Extract the [X, Y] coordinate from the center of the cell holding the provided text.  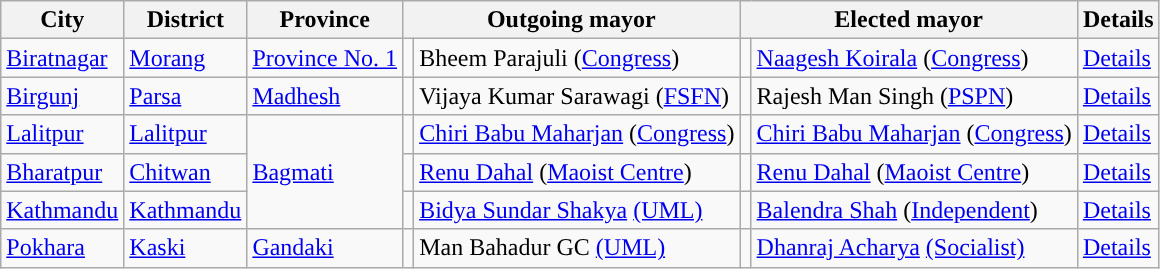
Outgoing mayor [572, 20]
Pokhara [62, 248]
Vijaya Kumar Sarawagi (FSFN) [577, 96]
Balendra Shah (Independent) [914, 210]
Bheem Parajuli (Congress) [577, 58]
City [62, 20]
Elected mayor [908, 20]
Kaski [186, 248]
Naagesh Koirala (Congress) [914, 58]
Bidya Sundar Shakya (UML) [577, 210]
Province [325, 20]
Parsa [186, 96]
Province No. 1 [325, 58]
Rajesh Man Singh (PSPN) [914, 96]
District [186, 20]
Morang [186, 58]
Bagmati [325, 172]
Man Bahadur GC (UML) [577, 248]
Dhanraj Acharya (Socialist) [914, 248]
Biratnagar [62, 58]
Chitwan [186, 172]
Birgunj [62, 96]
Bharatpur [62, 172]
Gandaki [325, 248]
Madhesh [325, 96]
